Return the (X, Y) coordinate for the center point of the cell that contains the specified text.  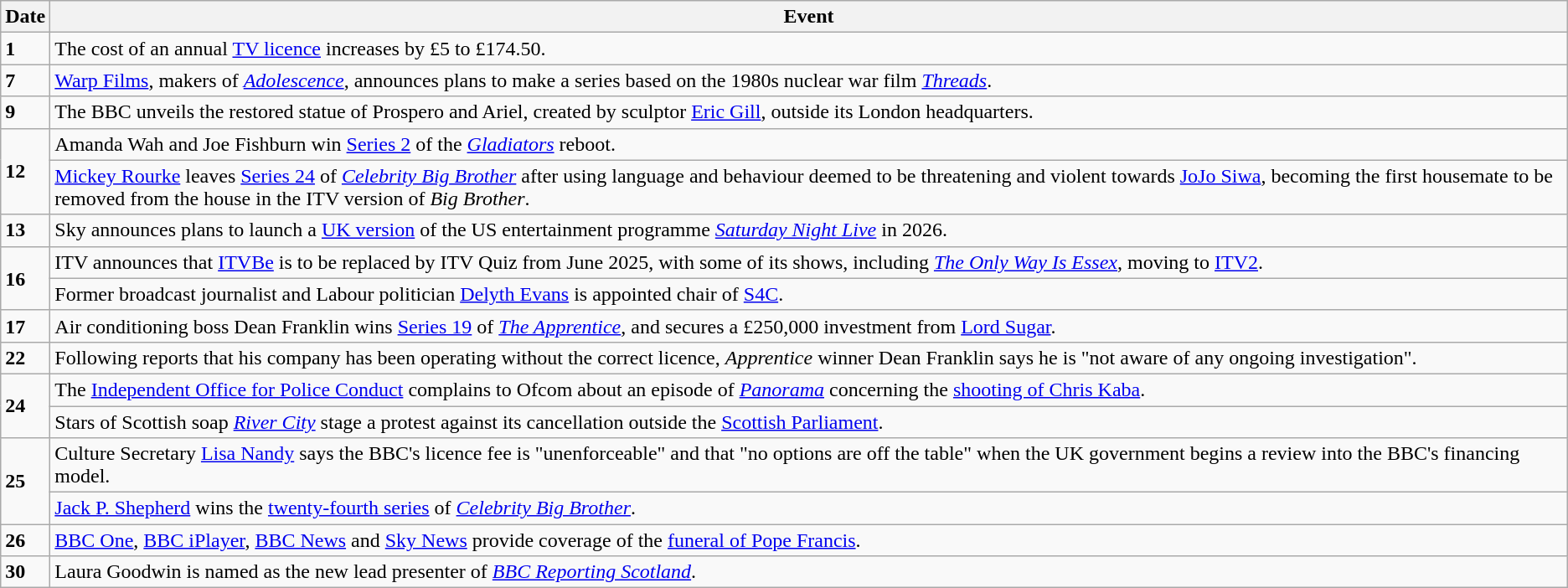
1 (25, 49)
7 (25, 80)
22 (25, 358)
17 (25, 326)
Sky announces plans to launch a UK version of the US entertainment programme Saturday Night Live in 2026. (809, 230)
Amanda Wah and Joe Fishburn win Series 2 of the Gladiators reboot. (809, 144)
Former broadcast journalist and Labour politician Delyth Evans is appointed chair of S4C. (809, 294)
12 (25, 171)
Stars of Scottish soap River City stage a protest against its cancellation outside the Scottish Parliament. (809, 421)
24 (25, 405)
Air conditioning boss Dean Franklin wins Series 19 of The Apprentice, and secures a £250,000 investment from Lord Sugar. (809, 326)
The BBC unveils the restored statue of Prospero and Ariel, created by sculptor Eric Gill, outside its London headquarters. (809, 112)
16 (25, 278)
9 (25, 112)
Warp Films, makers of Adolescence, announces plans to make a series based on the 1980s nuclear war film Threads. (809, 80)
The Independent Office for Police Conduct complains to Ofcom about an episode of Panorama concerning the shooting of Chris Kaba. (809, 389)
BBC One, BBC iPlayer, BBC News and Sky News provide coverage of the funeral of Pope Francis. (809, 540)
Event (809, 17)
ITV announces that ITVBe is to be replaced by ITV Quiz from June 2025, with some of its shows, including The Only Way Is Essex, moving to ITV2. (809, 262)
26 (25, 540)
30 (25, 572)
Date (25, 17)
13 (25, 230)
Laura Goodwin is named as the new lead presenter of BBC Reporting Scotland. (809, 572)
The cost of an annual TV licence increases by £5 to £174.50. (809, 49)
Jack P. Shepherd wins the twenty-fourth series of Celebrity Big Brother. (809, 508)
25 (25, 481)
